Pinpoint the cell where the given text exists, returning its (X, Y) midpoint coordinate. 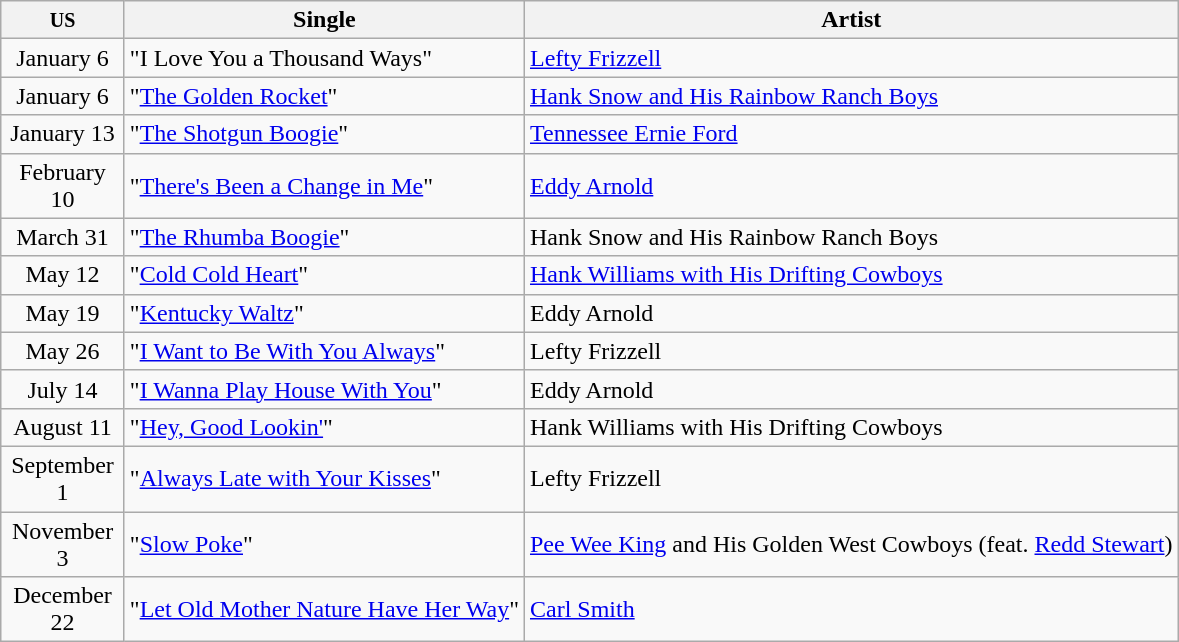
May 26 (63, 351)
"Cold Cold Heart" (324, 275)
Artist (851, 20)
"Let Old Mother Nature Have Her Way" (324, 610)
May 19 (63, 313)
"Kentucky Waltz" (324, 313)
August 11 (63, 427)
February 10 (63, 186)
July 14 (63, 389)
"The Golden Rocket" (324, 96)
US (63, 20)
Carl Smith (851, 610)
May 12 (63, 275)
"The Rhumba Boogie" (324, 237)
"I Wanna Play House With You" (324, 389)
Pee Wee King and His Golden West Cowboys (feat. Redd Stewart) (851, 544)
"There's Been a Change in Me" (324, 186)
December 22 (63, 610)
"Hey, Good Lookin'" (324, 427)
Single (324, 20)
"I Love You a Thousand Ways" (324, 58)
"Always Late with Your Kisses" (324, 478)
Tennessee Ernie Ford (851, 134)
January 13 (63, 134)
September 1 (63, 478)
November 3 (63, 544)
March 31 (63, 237)
"The Shotgun Boogie" (324, 134)
"Slow Poke" (324, 544)
"I Want to Be With You Always" (324, 351)
